Extract the (X, Y) coordinate from the center of the cell holding the provided text.  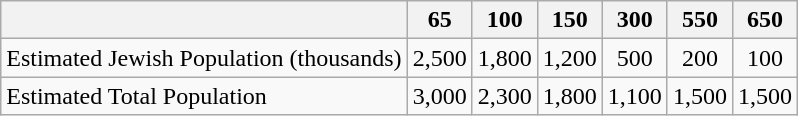
500 (634, 58)
1,100 (634, 96)
Estimated Total Population (204, 96)
150 (570, 20)
300 (634, 20)
65 (440, 20)
2,500 (440, 58)
200 (700, 58)
Estimated Jewish Population (thousands) (204, 58)
1,200 (570, 58)
2,300 (504, 96)
550 (700, 20)
3,000 (440, 96)
650 (764, 20)
